Determine the [x, y] coordinate at the center of the cell enclosing the given text.  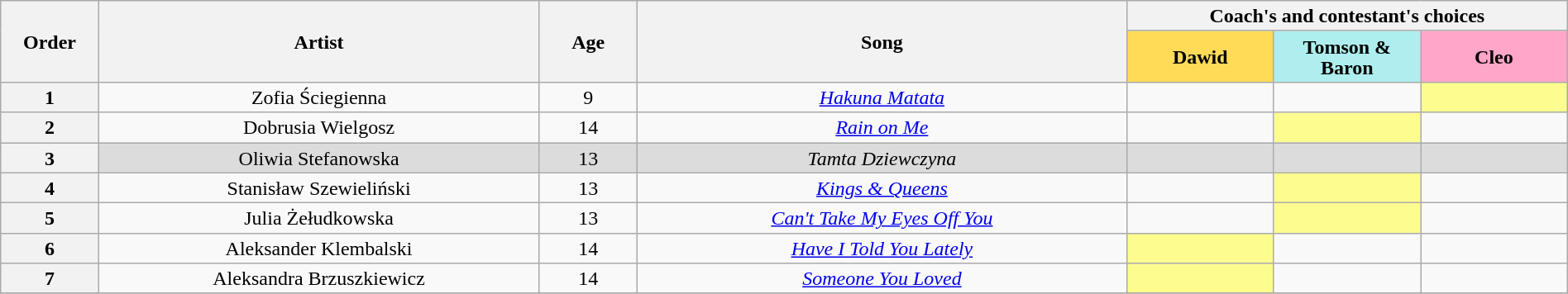
Aleksandra Brzuszkiewicz [319, 279]
Age [588, 41]
4 [50, 188]
Someone You Loved [882, 279]
Dawid [1200, 56]
Tamta Dziewczyna [882, 157]
Can't Take My Eyes Off You [882, 218]
2 [50, 127]
Hakuna Matata [882, 97]
Tomson & Baron [1347, 56]
Coach's and contestant's choices [1346, 17]
1 [50, 97]
Order [50, 41]
5 [50, 218]
Rain on Me [882, 127]
Cleo [1494, 56]
Kings & Queens [882, 188]
Oliwia Stefanowska [319, 157]
Song [882, 41]
Have I Told You Lately [882, 248]
Julia Żełudkowska [319, 218]
9 [588, 97]
7 [50, 279]
Aleksander Klembalski [319, 248]
Dobrusia Wielgosz [319, 127]
Artist [319, 41]
Zofia Ściegienna [319, 97]
3 [50, 157]
6 [50, 248]
Stanisław Szewieliński [319, 188]
